Output the [x, y] coordinate of the center of the cell containing the given text.  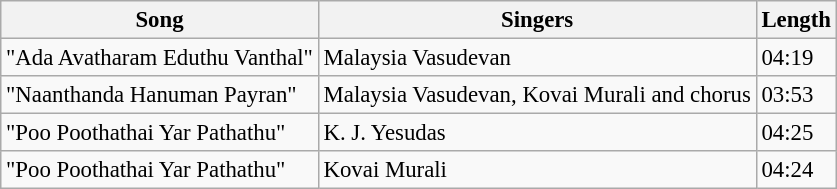
04:24 [796, 170]
Length [796, 20]
Kovai Murali [537, 170]
Singers [537, 20]
"Ada Avatharam Eduthu Vanthal" [160, 58]
K. J. Yesudas [537, 133]
Malaysia Vasudevan, Kovai Murali and chorus [537, 95]
04:19 [796, 58]
"Naanthanda Hanuman Payran" [160, 95]
04:25 [796, 133]
03:53 [796, 95]
Song [160, 20]
Malaysia Vasudevan [537, 58]
